Capture the cell that displays the provided text and extract its [x, y] central coordinate. 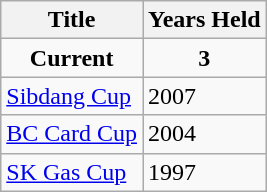
1997 [204, 172]
Years Held [204, 20]
Title [72, 20]
3 [204, 58]
SK Gas Cup [72, 172]
BC Card Cup [72, 134]
Sibdang Cup [72, 96]
2007 [204, 96]
Current [72, 58]
2004 [204, 134]
